Search for the cell housing the specified text and yield its (X, Y) center coordinate. 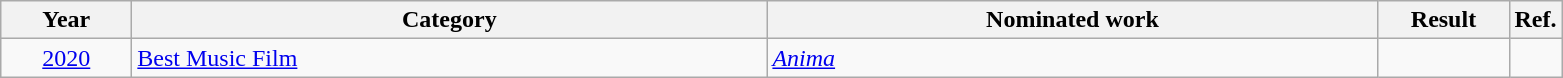
2020 (66, 58)
Year (66, 20)
Category (450, 20)
Anima (1072, 58)
Result (1444, 20)
Nominated work (1072, 20)
Best Music Film (450, 58)
Ref. (1536, 20)
